Provide the [X, Y] coordinate of the cell's center where the given text is located.  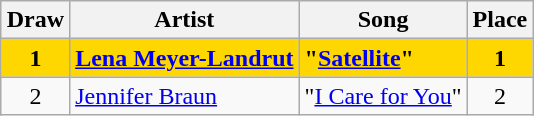
Song [383, 20]
Jennifer Braun [184, 96]
Lena Meyer-Landrut [184, 58]
Artist [184, 20]
"Satellite" [383, 58]
"I Care for You" [383, 96]
Place [500, 20]
Draw [35, 20]
